Search for the cell housing the specified text and yield its [X, Y] center coordinate. 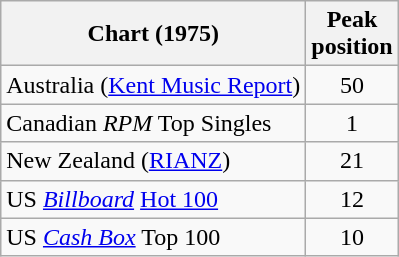
US Billboard Hot 100 [154, 199]
21 [352, 161]
US Cash Box Top 100 [154, 237]
Australia (Kent Music Report) [154, 85]
12 [352, 199]
New Zealand (RIANZ) [154, 161]
Chart (1975) [154, 34]
10 [352, 237]
50 [352, 85]
1 [352, 123]
Peakposition [352, 34]
Canadian RPM Top Singles [154, 123]
